Determine the (X, Y) coordinate at the center of the cell enclosing the given text.  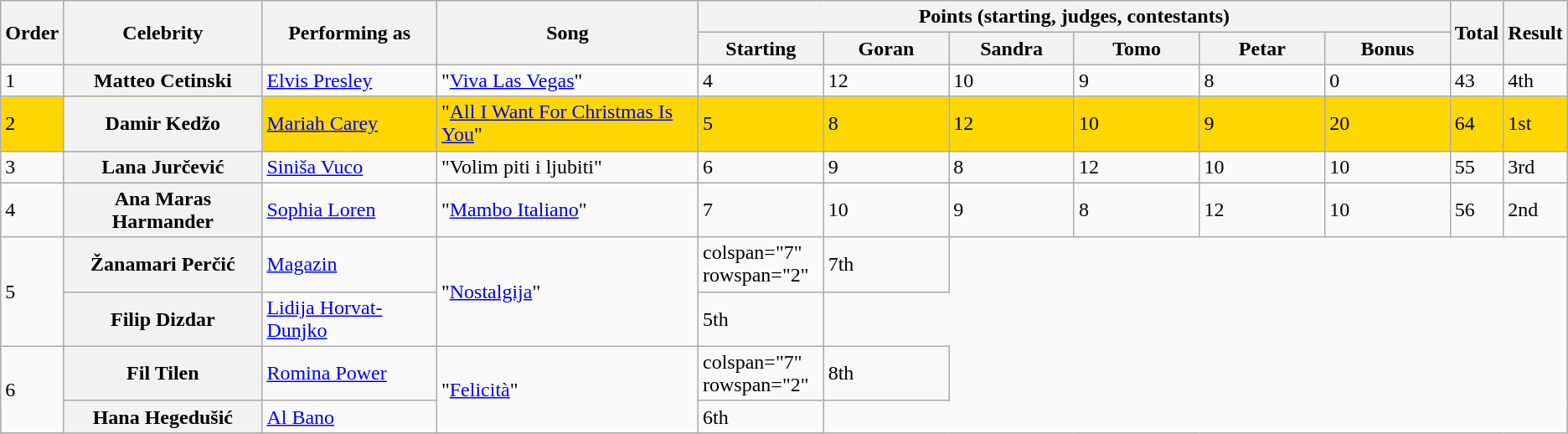
Song (567, 33)
"Felicità" (567, 389)
7th (886, 265)
Sandra (1012, 49)
Points (starting, judges, contestants) (1075, 17)
2nd (1535, 209)
Elvis Presley (350, 80)
2 (32, 124)
Performing as (350, 33)
Damir Kedžo (162, 124)
Goran (886, 49)
"Volim piti i ljubiti" (567, 167)
Magazin (350, 265)
64 (1477, 124)
Tomo (1137, 49)
Ana Maras Harmander (162, 209)
Total (1477, 33)
Filip Dizdar (162, 318)
Bonus (1388, 49)
0 (1388, 80)
55 (1477, 167)
Al Bano (350, 416)
4th (1535, 80)
Lana Jurčević (162, 167)
Žanamari Perčić (162, 265)
Hana Hegedušić (162, 416)
43 (1477, 80)
Fil Tilen (162, 374)
7 (761, 209)
6th (761, 416)
1st (1535, 124)
"Nostalgija" (567, 292)
Romina Power (350, 374)
Celebrity (162, 33)
"All I Want For Christmas Is You" (567, 124)
56 (1477, 209)
Mariah Carey (350, 124)
3rd (1535, 167)
Starting (761, 49)
3 (32, 167)
1 (32, 80)
Order (32, 33)
Result (1535, 33)
5th (761, 318)
Sophia Loren (350, 209)
Siniša Vuco (350, 167)
8th (886, 374)
"Viva Las Vegas" (567, 80)
Petar (1262, 49)
Lidija Horvat-Dunjko (350, 318)
"Mambo Italiano" (567, 209)
Matteo Cetinski (162, 80)
20 (1388, 124)
